Return [X, Y] of the center of cell containing provided text 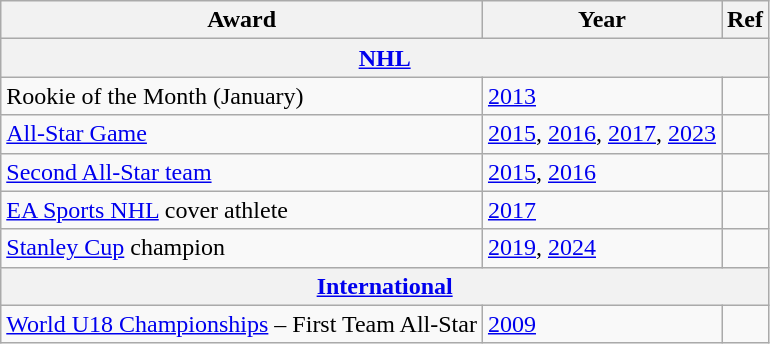
Year [602, 20]
2015, 2016, 2017, 2023 [602, 134]
2019, 2024 [602, 248]
2015, 2016 [602, 172]
Second All-Star team [242, 172]
Ref [746, 20]
NHL [385, 58]
International [385, 286]
2009 [602, 324]
EA Sports NHL cover athlete [242, 210]
Award [242, 20]
All-Star Game [242, 134]
Stanley Cup champion [242, 248]
Rookie of the Month (January) [242, 96]
World U18 Championships – First Team All-Star [242, 324]
2013 [602, 96]
2017 [602, 210]
